Find where the given text appears and provide that cell's center as [x, y] coordinate. 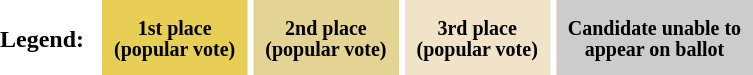
1st place(popular vote) [174, 38]
2nd place(popular vote) [326, 38]
Legend: [48, 38]
3rd place(popular vote) [478, 38]
Candidate unable to appear on ballot [654, 38]
